Extract the [X, Y] coordinate from the center of the cell holding the provided text.  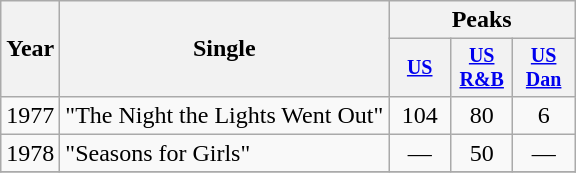
104 [420, 115]
1977 [30, 115]
"The Night the Lights Went Out" [224, 115]
USDan [544, 68]
USR&B [482, 68]
6 [544, 115]
Peaks [482, 20]
80 [482, 115]
Year [30, 49]
"Seasons for Girls" [224, 153]
Single [224, 49]
1978 [30, 153]
50 [482, 153]
US [420, 68]
